Return the [x, y] coordinate for the center point of the cell that contains the specified text.  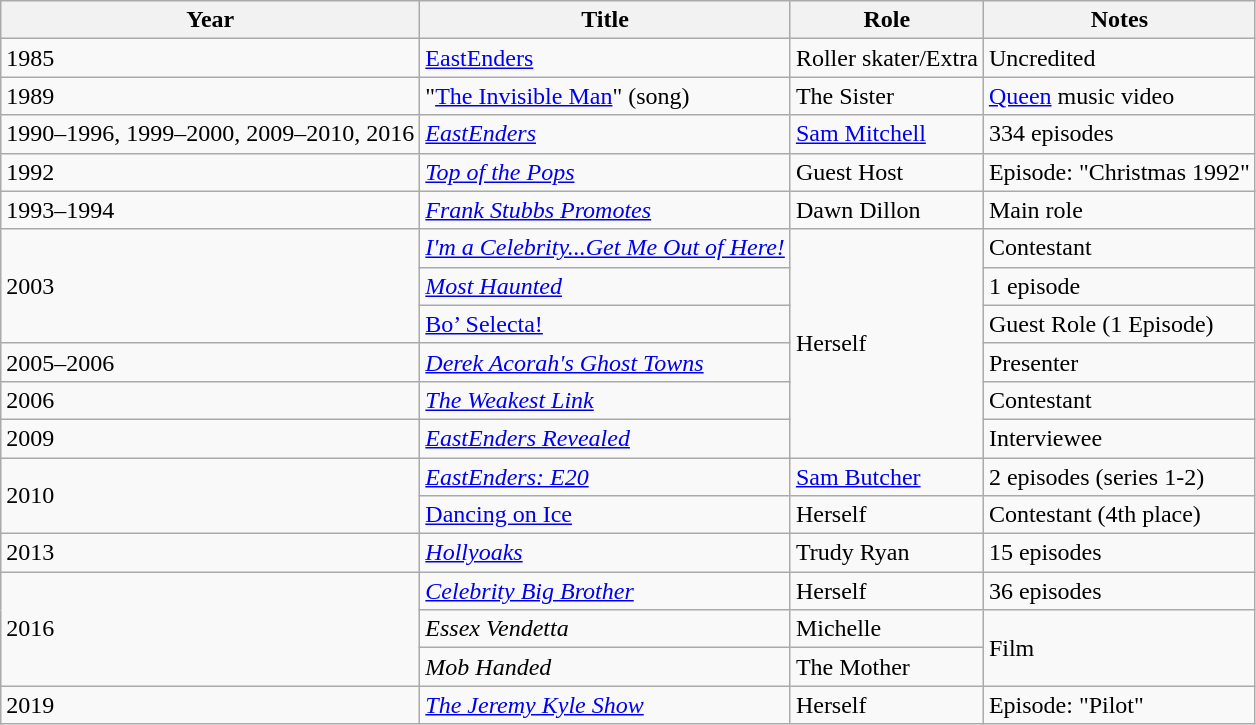
36 episodes [1119, 591]
I'm a Celebrity...Get Me Out of Here! [606, 248]
Frank Stubbs Promotes [606, 210]
Essex Vendetta [606, 629]
Main role [1119, 210]
Top of the Pops [606, 172]
2010 [210, 496]
Most Haunted [606, 286]
Queen music video [1119, 96]
EastEnders Revealed [606, 438]
Hollyoaks [606, 553]
EastEnders: E20 [606, 477]
2005–2006 [210, 362]
Roller skater/Extra [886, 58]
Trudy Ryan [886, 553]
Title [606, 20]
15 episodes [1119, 553]
1993–1994 [210, 210]
1985 [210, 58]
Contestant (4th place) [1119, 515]
Celebrity Big Brother [606, 591]
Sam Mitchell [886, 134]
2006 [210, 400]
2009 [210, 438]
Notes [1119, 20]
Interviewee [1119, 438]
Dancing on Ice [606, 515]
Sam Butcher [886, 477]
Uncredited [1119, 58]
334 episodes [1119, 134]
2016 [210, 629]
Role [886, 20]
2013 [210, 553]
Bo’ Selecta! [606, 324]
Year [210, 20]
Guest Host [886, 172]
2 episodes (series 1-2) [1119, 477]
"The Invisible Man" (song) [606, 96]
1990–1996, 1999–2000, 2009–2010, 2016 [210, 134]
The Mother [886, 667]
1989 [210, 96]
Presenter [1119, 362]
1 episode [1119, 286]
1992 [210, 172]
Film [1119, 648]
Guest Role (1 Episode) [1119, 324]
Episode: "Christmas 1992" [1119, 172]
The Sister [886, 96]
Mob Handed [606, 667]
Michelle [886, 629]
2019 [210, 705]
The Weakest Link [606, 400]
2003 [210, 286]
Dawn Dillon [886, 210]
Derek Acorah's Ghost Towns [606, 362]
The Jeremy Kyle Show [606, 705]
Episode: "Pilot" [1119, 705]
